Extract the (x, y) coordinate from the center of the cell holding the provided text.  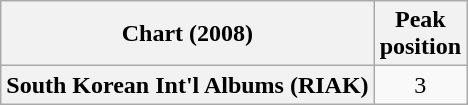
Peakposition (420, 34)
3 (420, 85)
South Korean Int'l Albums (RIAK) (188, 85)
Chart (2008) (188, 34)
